Pinpoint the cell where the given text exists, returning its [X, Y] midpoint coordinate. 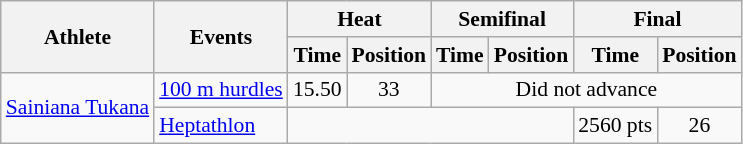
Heptathlon [221, 126]
2560 pts [615, 126]
Did not advance [586, 90]
Final [657, 19]
100 m hurdles [221, 90]
Athlete [78, 36]
33 [389, 90]
26 [699, 126]
Sainiana Tukana [78, 108]
Semifinal [502, 19]
Events [221, 36]
15.50 [318, 90]
Heat [360, 19]
